Identify which cell holds the provided text, then report its [x, y] central coordinate. 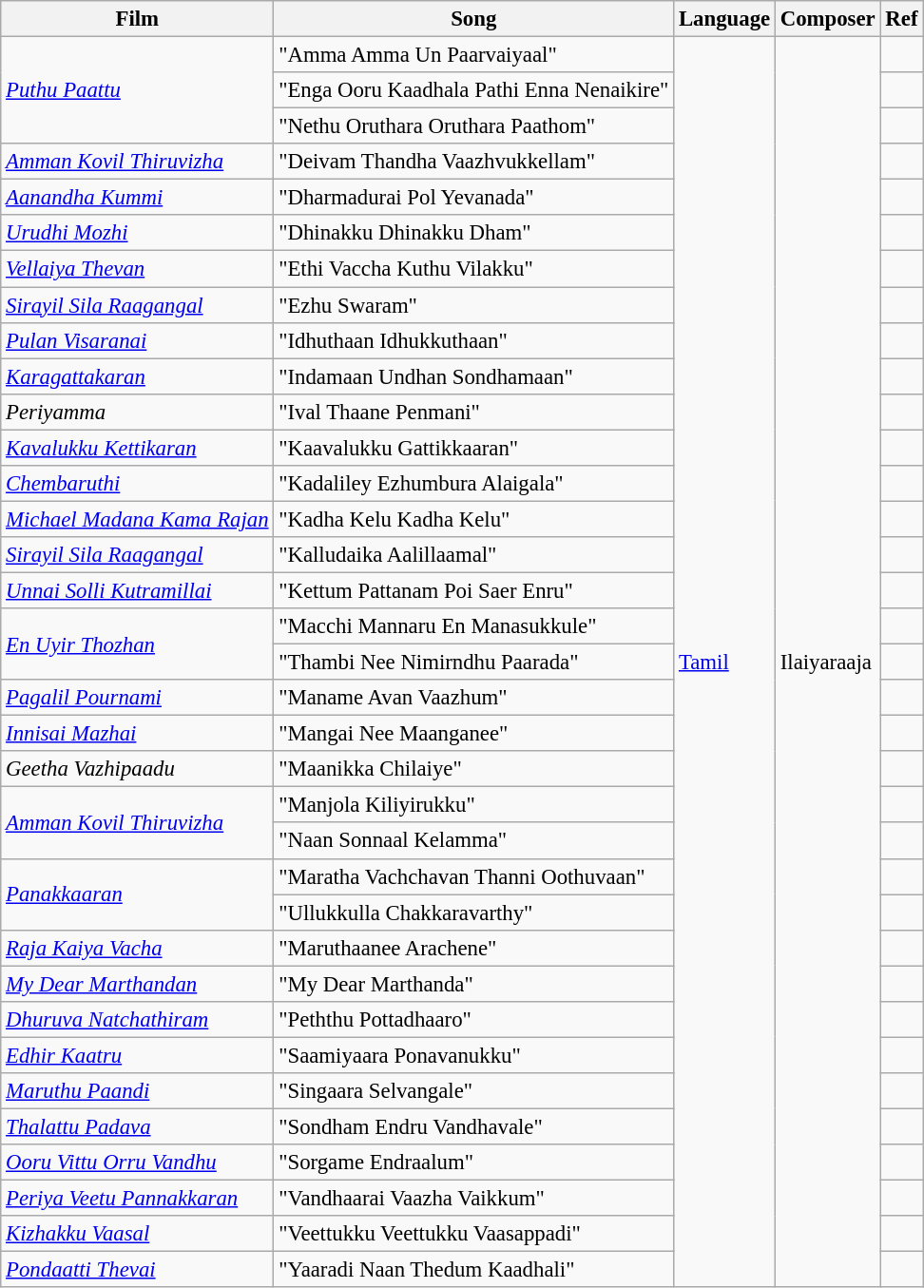
Pagalil Pournami [137, 698]
"Ullukkulla Chakkaravarthy" [473, 913]
"Sorgame Endraalum" [473, 1163]
"Kadha Kelu Kadha Kelu" [473, 519]
Song [473, 19]
"Kaavalukku Gattikkaaran" [473, 448]
Panakkaaran [137, 894]
"Maruthaanee Arachene" [473, 948]
"Ezhu Swaram" [473, 305]
"Kettum Pattanam Poi Saer Enru" [473, 590]
Innisai Mazhai [137, 734]
Puthu Paattu [137, 91]
"Kadaliley Ezhumbura Alaigala" [473, 484]
"Nethu Oruthara Oruthara Paathom" [473, 126]
"Ival Thaane Penmani" [473, 412]
"Dhinakku Dhinakku Dham" [473, 233]
My Dear Marthandan [137, 984]
Ilaiyaraaja [827, 663]
"Maname Avan Vaazhum" [473, 698]
"Maanikka Chilaiye" [473, 769]
"Vandhaarai Vaazha Vaikkum" [473, 1199]
Kavalukku Kettikaran [137, 448]
Aanandha Kummi [137, 198]
Periyamma [137, 412]
"Singaara Selvangale" [473, 1091]
"Mangai Nee Maanganee" [473, 734]
Karagattakaran [137, 376]
Ref [901, 19]
Chembaruthi [137, 484]
Periya Veetu Pannakkaran [137, 1199]
"Thambi Nee Nimirndhu Paarada" [473, 663]
"Ethi Vaccha Kuthu Vilakku" [473, 269]
Urudhi Mozhi [137, 233]
Dhuruva Natchathiram [137, 1020]
"Saamiyaara Ponavanukku" [473, 1055]
"Enga Ooru Kaadhala Pathi Enna Nenaikire" [473, 90]
Maruthu Paandi [137, 1091]
"Manjola Kiliyirukku" [473, 805]
Michael Madana Kama Rajan [137, 519]
"Idhuthaan Idhukkuthaan" [473, 340]
"Naan Sonnaal Kelamma" [473, 841]
Thalattu Padava [137, 1126]
"Yaaradi Naan Thedum Kaadhali" [473, 1270]
En Uyir Thozhan [137, 644]
Film [137, 19]
"Indamaan Undhan Sondhamaan" [473, 376]
Raja Kaiya Vacha [137, 948]
"Sondham Endru Vandhavale" [473, 1126]
"Peththu Pottadhaaro" [473, 1020]
Composer [827, 19]
Unnai Solli Kutramillai [137, 590]
"Dharmadurai Pol Yevanada" [473, 198]
"Amma Amma Un Paarvaiyaal" [473, 55]
"Macchi Mannaru En Manasukkule" [473, 626]
"Maratha Vachchavan Thanni Oothuvaan" [473, 876]
"My Dear Marthanda" [473, 984]
Language [724, 19]
Vellaiya Thevan [137, 269]
Geetha Vazhipaadu [137, 769]
Pondaatti Thevai [137, 1270]
Ooru Vittu Orru Vandhu [137, 1163]
Kizhakku Vaasal [137, 1234]
Pulan Visaranai [137, 340]
"Veettukku Veettukku Vaasappadi" [473, 1234]
"Kalludaika Aalillaamal" [473, 555]
Tamil [724, 663]
"Deivam Thandha Vaazhvukkellam" [473, 162]
Edhir Kaatru [137, 1055]
